Determine the (X, Y) coordinate at the center of the cell enclosing the given text.  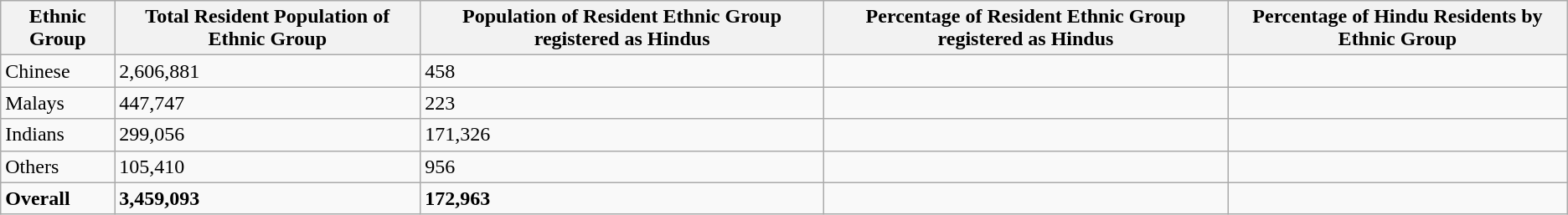
Population of Resident Ethnic Group registered as Hindus (622, 28)
Ethnic Group (58, 28)
Percentage of Hindu Residents by Ethnic Group (1398, 28)
Total Resident Population of Ethnic Group (268, 28)
956 (622, 166)
Overall (58, 198)
458 (622, 71)
2,606,881 (268, 71)
105,410 (268, 166)
Others (58, 166)
Percentage of Resident Ethnic Group registered as Hindus (1025, 28)
223 (622, 103)
447,747 (268, 103)
3,459,093 (268, 198)
299,056 (268, 135)
Malays (58, 103)
Indians (58, 135)
172,963 (622, 198)
171,326 (622, 135)
Chinese (58, 71)
